For the text-containing cell, return its midpoint in [x, y] coordinate format. 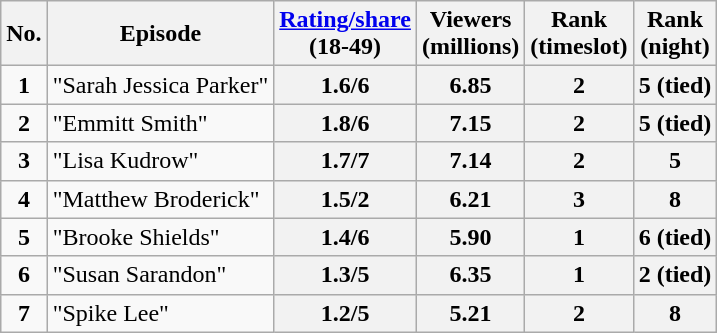
6.21 [470, 199]
"Lisa Kudrow" [160, 161]
1.4/6 [346, 237]
Rating/share(18-49) [346, 34]
1.2/5 [346, 313]
6.35 [470, 275]
1.3/5 [346, 275]
5.90 [470, 237]
"Brooke Shields" [160, 237]
"Sarah Jessica Parker" [160, 85]
Episode [160, 34]
Viewers(millions) [470, 34]
No. [24, 34]
"Matthew Broderick" [160, 199]
7.15 [470, 123]
1.7/7 [346, 161]
Rank(night) [675, 34]
"Spike Lee" [160, 313]
6 (tied) [675, 237]
"Susan Sarandon" [160, 275]
7.14 [470, 161]
1.8/6 [346, 123]
5.21 [470, 313]
4 [24, 199]
"Emmitt Smith" [160, 123]
7 [24, 313]
Rank(timeslot) [579, 34]
1.6/6 [346, 85]
6 [24, 275]
6.85 [470, 85]
2 (tied) [675, 275]
1.5/2 [346, 199]
